Detect which cell encompasses the target text, then output its [x, y] center coordinate. 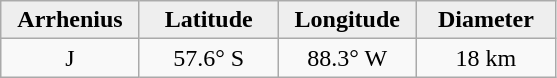
Latitude [208, 20]
57.6° S [208, 58]
Diameter [486, 20]
88.3° W [348, 58]
Arrhenius [70, 20]
J [70, 58]
18 km [486, 58]
Longitude [348, 20]
